Find where the given text appears and provide that cell's center as (X, Y) coordinate. 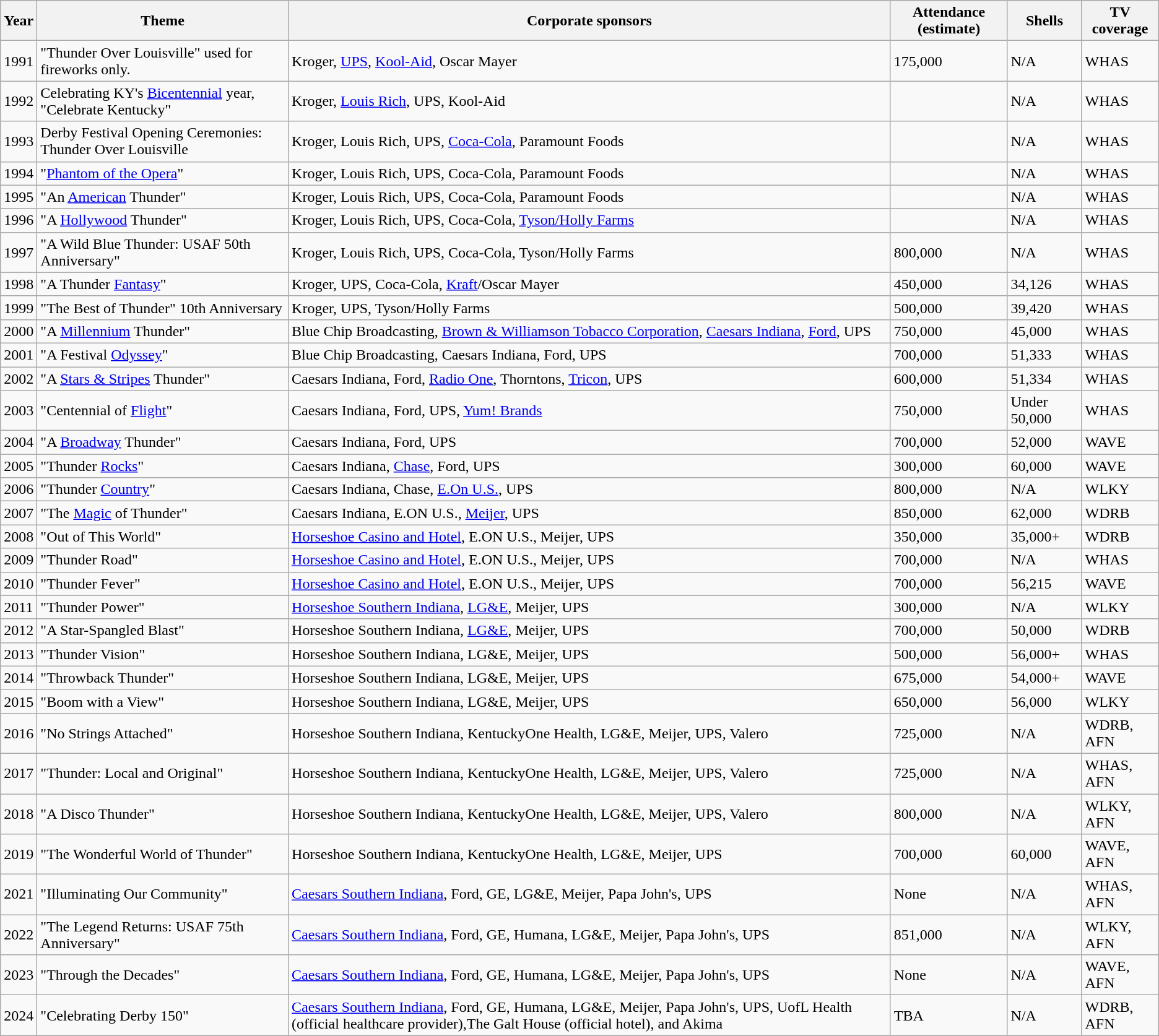
Blue Chip Broadcasting, Brown & Williamson Tobacco Corporation, Caesars Indiana, Ford, UPS (589, 331)
54,000+ (1044, 678)
"The Legend Returns: USAF 75th Anniversary" (163, 935)
Caesars Indiana, Chase, Ford, UPS (589, 466)
Attendance (estimate) (948, 21)
2007 (19, 513)
"A Festival Odyssey" (163, 355)
62,000 (1044, 513)
"The Magic of Thunder" (163, 513)
Derby Festival Opening Ceremonies: Thunder Over Louisville (163, 141)
45,000 (1044, 331)
1999 (19, 308)
350,000 (948, 537)
TV coverage (1120, 21)
2000 (19, 331)
851,000 (948, 935)
56,215 (1044, 584)
Under 50,000 (1044, 411)
"Throwback Thunder" (163, 678)
2016 (19, 733)
"Thunder Vision" (163, 654)
2018 (19, 813)
39,420 (1044, 308)
"Illuminating Our Community" (163, 895)
2009 (19, 560)
"Thunder Power" (163, 607)
"A Hollywood Thunder" (163, 220)
"The Wonderful World of Thunder" (163, 854)
51,334 (1044, 378)
56,000+ (1044, 654)
Caesars Indiana, E.ON U.S., Meijer, UPS (589, 513)
Kroger, UPS, Kool-Aid, Oscar Mayer (589, 61)
850,000 (948, 513)
"A Stars & Stripes Thunder" (163, 378)
"Thunder: Local and Original" (163, 774)
Caesars Indiana, Ford, UPS (589, 442)
2002 (19, 378)
1995 (19, 197)
"Thunder Road" (163, 560)
"Thunder Rocks" (163, 466)
1994 (19, 173)
Caesars Indiana, Ford, Radio One, Thorntons, Tricon, UPS (589, 378)
"No Strings Attached" (163, 733)
2005 (19, 466)
2010 (19, 584)
600,000 (948, 378)
650,000 (948, 701)
Caesars Indiana, Ford, UPS, Yum! Brands (589, 411)
675,000 (948, 678)
2015 (19, 701)
"Through the Decades" (163, 975)
2004 (19, 442)
"Boom with a View" (163, 701)
50,000 (1044, 631)
Caesars Indiana, Chase, E.On U.S., UPS (589, 490)
56,000 (1044, 701)
2013 (19, 654)
Kroger, UPS, Coca-Cola, Kraft/Oscar Mayer (589, 284)
Celebrating KY's Bicentennial year, "Celebrate Kentucky" (163, 101)
Horseshoe Southern Indiana, KentuckyOne Health, LG&E, Meijer, UPS (589, 854)
2019 (19, 854)
"A Millennium Thunder" (163, 331)
2011 (19, 607)
2008 (19, 537)
175,000 (948, 61)
2021 (19, 895)
1992 (19, 101)
Kroger, Louis Rich, UPS, Kool-Aid (589, 101)
Year (19, 21)
"Thunder Over Louisville" used for fireworks only. (163, 61)
52,000 (1044, 442)
Theme (163, 21)
Corporate sponsors (589, 21)
Shells (1044, 21)
"Out of This World" (163, 537)
"An American Thunder" (163, 197)
"Celebrating Derby 150" (163, 1015)
Kroger, UPS, Tyson/Holly Farms (589, 308)
2014 (19, 678)
"A Broadway Thunder" (163, 442)
2001 (19, 355)
2006 (19, 490)
1991 (19, 61)
2012 (19, 631)
2024 (19, 1015)
"Phantom of the Opera" (163, 173)
51,333 (1044, 355)
"Centennial of Flight" (163, 411)
1997 (19, 253)
2003 (19, 411)
"A Thunder Fantasy" (163, 284)
Blue Chip Broadcasting, Caesars Indiana, Ford, UPS (589, 355)
"A Disco Thunder" (163, 813)
1993 (19, 141)
"A Star-Spangled Blast" (163, 631)
Caesars Southern Indiana, Ford, GE, LG&E, Meijer, Papa John's, UPS (589, 895)
2017 (19, 774)
"Thunder Country" (163, 490)
"The Best of Thunder" 10th Anniversary (163, 308)
1998 (19, 284)
"Thunder Fever" (163, 584)
1996 (19, 220)
450,000 (948, 284)
2022 (19, 935)
2023 (19, 975)
34,126 (1044, 284)
"A Wild Blue Thunder: USAF 50th Anniversary" (163, 253)
35,000+ (1044, 537)
TBA (948, 1015)
